Capture the cell that displays the provided text and extract its (X, Y) central coordinate. 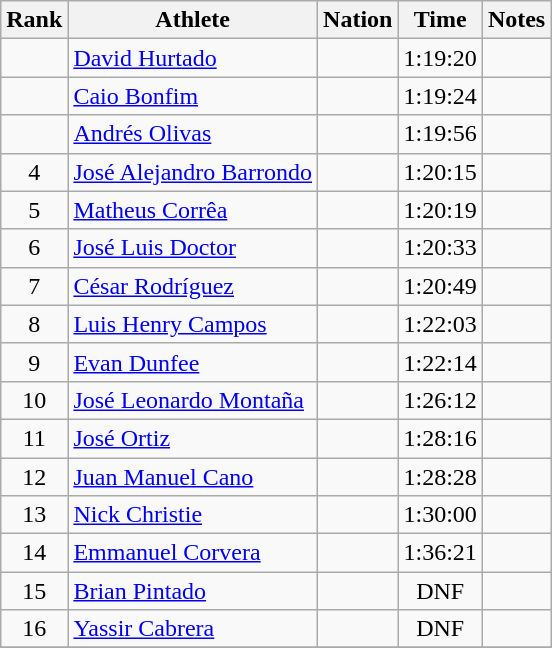
4 (34, 172)
1:26:12 (440, 400)
8 (34, 324)
Juan Manuel Cano (193, 477)
Notes (516, 20)
Luis Henry Campos (193, 324)
José Luis Doctor (193, 248)
José Alejandro Barrondo (193, 172)
1:20:33 (440, 248)
Rank (34, 20)
15 (34, 591)
José Ortiz (193, 438)
11 (34, 438)
1:19:56 (440, 134)
1:28:28 (440, 477)
14 (34, 553)
Nation (358, 20)
1:36:21 (440, 553)
1:28:16 (440, 438)
13 (34, 515)
1:19:24 (440, 96)
Andrés Olivas (193, 134)
1:20:19 (440, 210)
José Leonardo Montaña (193, 400)
Evan Dunfee (193, 362)
Brian Pintado (193, 591)
Yassir Cabrera (193, 629)
Athlete (193, 20)
12 (34, 477)
1:30:00 (440, 515)
Time (440, 20)
1:20:49 (440, 286)
1:19:20 (440, 58)
16 (34, 629)
David Hurtado (193, 58)
César Rodríguez (193, 286)
Matheus Corrêa (193, 210)
9 (34, 362)
1:22:14 (440, 362)
1:22:03 (440, 324)
1:20:15 (440, 172)
5 (34, 210)
7 (34, 286)
6 (34, 248)
Nick Christie (193, 515)
Emmanuel Corvera (193, 553)
10 (34, 400)
Caio Bonfim (193, 96)
